From the cell containing the given text, extract its center point as (X, Y) coordinate. 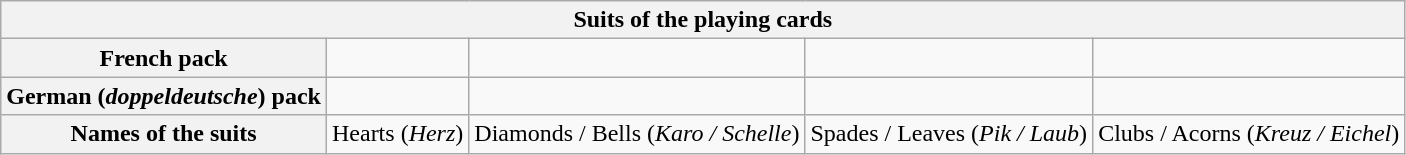
Hearts (Herz) (397, 134)
Spades / Leaves (Pik / Laub) (949, 134)
Suits of the playing cards (703, 20)
German (doppeldeutsche) pack (164, 96)
French pack (164, 58)
Names of the suits (164, 134)
Diamonds / Bells (Karo / Schelle) (637, 134)
Clubs / Acorns (Kreuz / Eichel) (1249, 134)
